Find where the given text appears and provide that cell's center as [x, y] coordinate. 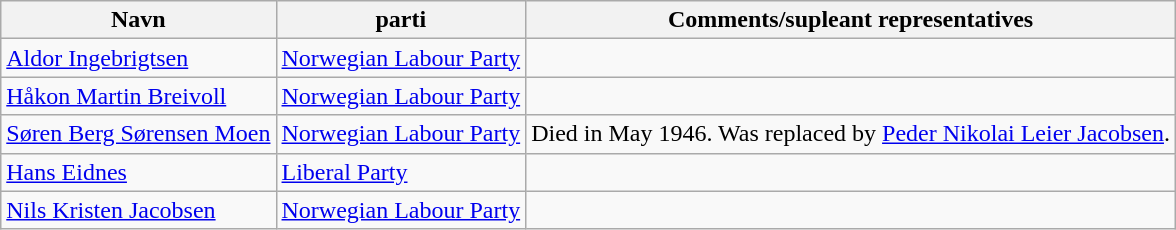
Navn [138, 20]
Comments/supleant representatives [851, 20]
Hans Eidnes [138, 172]
Died in May 1946. Was replaced by Peder Nikolai Leier Jacobsen. [851, 134]
Håkon Martin Breivoll [138, 96]
Nils Kristen Jacobsen [138, 210]
Søren Berg Sørensen Moen [138, 134]
parti [401, 20]
Liberal Party [401, 172]
Aldor Ingebrigtsen [138, 58]
